Return the (x, y) coordinate for the center point of the cell that contains the specified text.  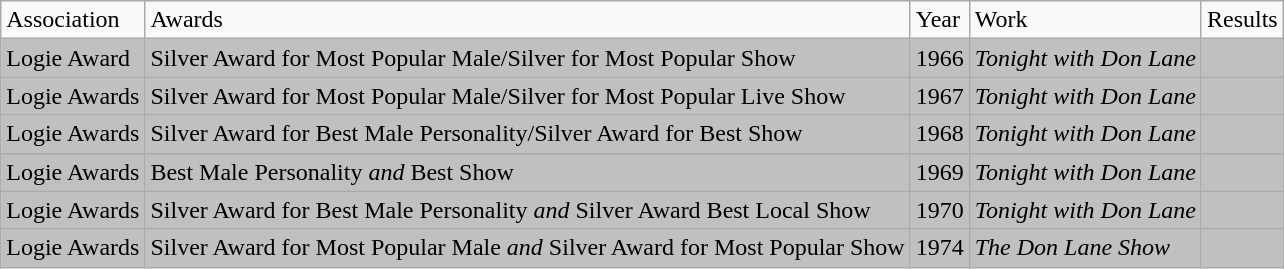
Silver Award for Most Popular Male/Silver for Most Popular Show (528, 58)
Silver Award for Best Male Personality/Silver Award for Best Show (528, 134)
Association (73, 20)
Silver Award for Best Male Personality and Silver Award Best Local Show (528, 210)
Work (1085, 20)
1967 (940, 96)
1966 (940, 58)
Year (940, 20)
Silver Award for Most Popular Male and Silver Award for Most Popular Show (528, 248)
The Don Lane Show (1085, 248)
Results (1242, 20)
Silver Award for Most Popular Male/Silver for Most Popular Live Show (528, 96)
Logie Award (73, 58)
1968 (940, 134)
1974 (940, 248)
Best Male Personality and Best Show (528, 172)
1970 (940, 210)
1969 (940, 172)
Awards (528, 20)
